For the text-containing cell, return its midpoint in [x, y] coordinate format. 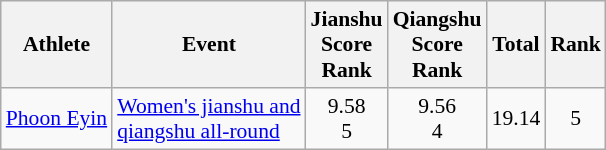
JianshuScoreRank [347, 44]
Women's jianshu andqiangshu all-round [208, 118]
19.14 [516, 118]
Phoon Eyin [56, 118]
Athlete [56, 44]
9.585 [347, 118]
5 [576, 118]
Event [208, 44]
9.564 [438, 118]
QiangshuScoreRank [438, 44]
Rank [576, 44]
Total [516, 44]
